Output the (x, y) coordinate of the center of the cell containing the given text.  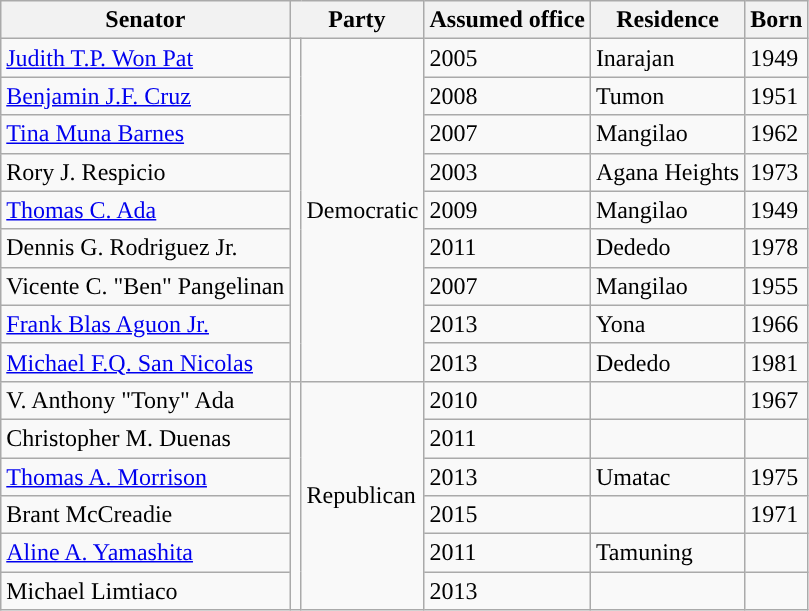
Assumed office (507, 20)
2003 (507, 172)
1966 (776, 324)
1955 (776, 286)
Umatac (667, 477)
Tamuning (667, 553)
1951 (776, 96)
Inarajan (667, 58)
Born (776, 20)
Frank Blas Aguon Jr. (146, 324)
Michael Limtiaco (146, 591)
Residence (667, 20)
2005 (507, 58)
Michael F.Q. San Nicolas (146, 362)
1967 (776, 400)
1971 (776, 515)
1962 (776, 134)
Thomas C. Ada (146, 210)
Aline A. Yamashita (146, 553)
Democratic (362, 210)
2015 (507, 515)
1978 (776, 248)
Tina Muna Barnes (146, 134)
Tumon (667, 96)
1975 (776, 477)
Christopher M. Duenas (146, 438)
Yona (667, 324)
Senator (146, 20)
2008 (507, 96)
Brant McCreadie (146, 515)
Party (357, 20)
Dennis G. Rodriguez Jr. (146, 248)
1973 (776, 172)
V. Anthony "Tony" Ada (146, 400)
1981 (776, 362)
2009 (507, 210)
2010 (507, 400)
Agana Heights (667, 172)
Republican (362, 495)
Vicente C. "Ben" Pangelinan (146, 286)
Benjamin J.F. Cruz (146, 96)
Rory J. Respicio (146, 172)
Judith T.P. Won Pat (146, 58)
Thomas A. Morrison (146, 477)
